For the text-containing cell, return its midpoint in [x, y] coordinate format. 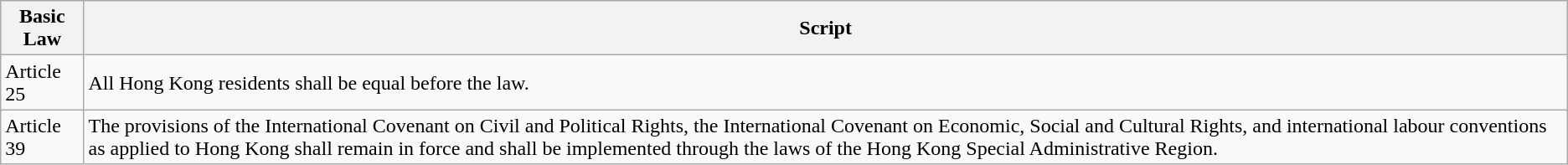
Script [826, 28]
All Hong Kong residents shall be equal before the law. [826, 82]
Article 25 [42, 82]
Article 39 [42, 137]
Basic Law [42, 28]
